Return (X, Y) of the center of cell containing provided text 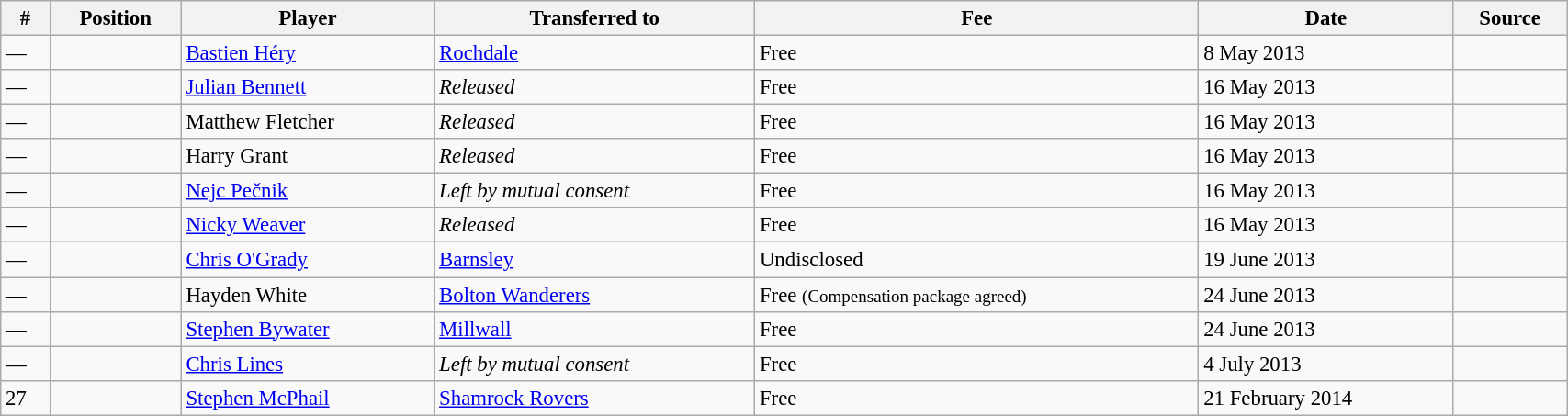
Hayden White (308, 295)
Bastien Héry (308, 53)
Shamrock Rovers (595, 398)
Stephen Bywater (308, 329)
Date (1326, 18)
Undisclosed (977, 260)
Nejc Pečnik (308, 191)
Nicky Weaver (308, 225)
Player (308, 18)
Transferred to (595, 18)
19 June 2013 (1326, 260)
27 (26, 398)
Chris O'Grady (308, 260)
4 July 2013 (1326, 364)
# (26, 18)
Matthew Fletcher (308, 122)
Stephen McPhail (308, 398)
Position (116, 18)
Barnsley (595, 260)
Chris Lines (308, 364)
Bolton Wanderers (595, 295)
Rochdale (595, 53)
Julian Bennett (308, 87)
Fee (977, 18)
Free (Compensation package agreed) (977, 295)
Harry Grant (308, 156)
Millwall (595, 329)
8 May 2013 (1326, 53)
21 February 2014 (1326, 398)
Source (1510, 18)
